Locate the cell with the specified text and output its [x, y] center coordinate. 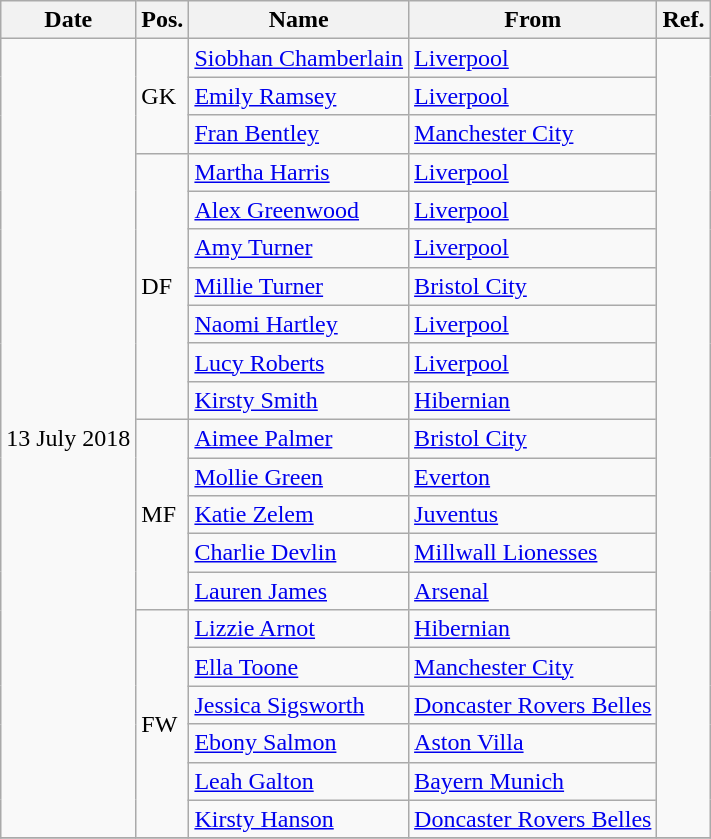
Name [299, 20]
Ebony Salmon [299, 743]
FW [162, 724]
Bayern Munich [533, 781]
Charlie Devlin [299, 553]
Naomi Hartley [299, 324]
MF [162, 514]
Leah Galton [299, 781]
Everton [533, 477]
Juventus [533, 515]
Amy Turner [299, 248]
Kirsty Hanson [299, 819]
Martha Harris [299, 172]
Millwall Lionesses [533, 553]
Ella Toone [299, 667]
Alex Greenwood [299, 210]
Jessica Sigsworth [299, 705]
Mollie Green [299, 477]
Siobhan Chamberlain [299, 58]
Arsenal [533, 591]
Emily Ramsey [299, 96]
Kirsty Smith [299, 400]
Millie Turner [299, 286]
Fran Bentley [299, 134]
GK [162, 96]
Aimee Palmer [299, 438]
Date [68, 20]
Pos. [162, 20]
DF [162, 286]
Ref. [684, 20]
Lizzie Arnot [299, 629]
Katie Zelem [299, 515]
Aston Villa [533, 743]
13 July 2018 [68, 438]
Lauren James [299, 591]
Lucy Roberts [299, 362]
From [533, 20]
